Identify which cell holds the provided text, then report its [x, y] central coordinate. 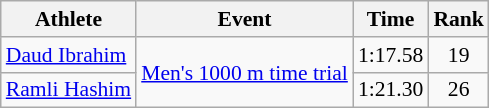
Men's 1000 m time trial [244, 72]
19 [458, 55]
Rank [458, 19]
Ramli Hashim [68, 90]
1:17.58 [390, 55]
26 [458, 90]
Event [244, 19]
1:21.30 [390, 90]
Time [390, 19]
Daud Ibrahim [68, 55]
Athlete [68, 19]
